Find where the given text appears and provide that cell's center as (X, Y) coordinate. 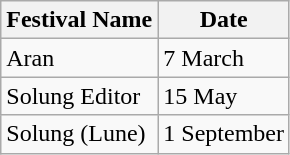
1 September (224, 134)
7 March (224, 58)
Solung (Lune) (80, 134)
Solung Editor (80, 96)
Aran (80, 58)
Date (224, 20)
Festival Name (80, 20)
15 May (224, 96)
